Search for the cell housing the specified text and yield its [X, Y] center coordinate. 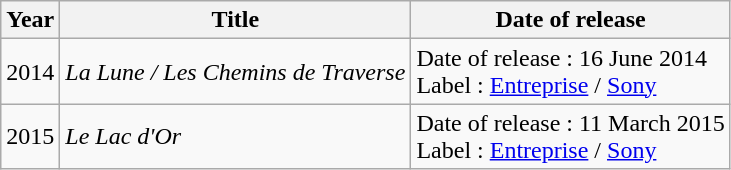
Year [30, 20]
2015 [30, 136]
Date of release : 16 June 2014Label : Entreprise / Sony [570, 72]
Date of release [570, 20]
2014 [30, 72]
Le Lac d'Or [236, 136]
Title [236, 20]
Date of release : 11 March 2015Label : Entreprise / Sony [570, 136]
La Lune / Les Chemins de Traverse [236, 72]
